Pinpoint the cell where the given text exists, returning its [X, Y] midpoint coordinate. 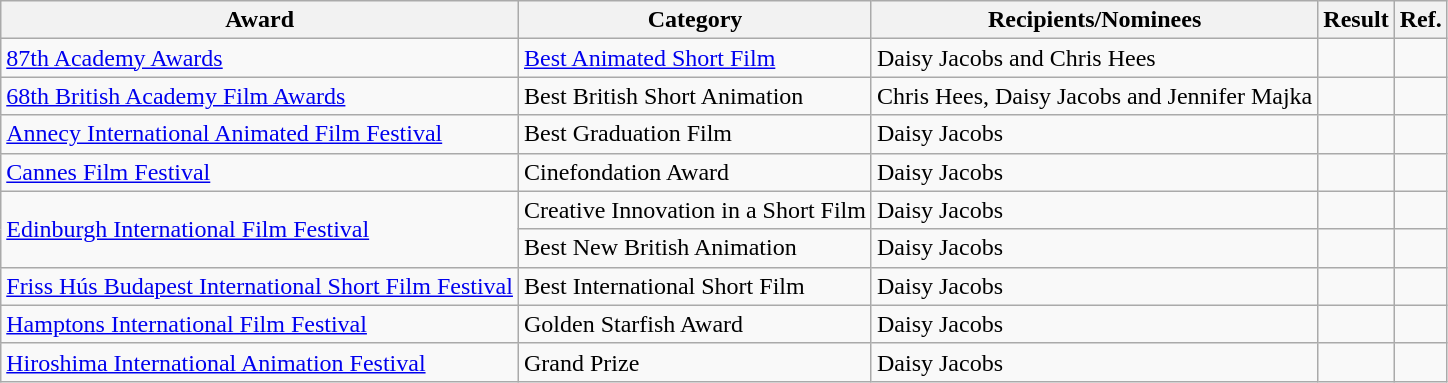
Cinefondation Award [694, 172]
Hamptons International Film Festival [260, 324]
68th British Academy Film Awards [260, 96]
Award [260, 20]
Chris Hees, Daisy Jacobs and Jennifer Majka [1094, 96]
Golden Starfish Award [694, 324]
87th Academy Awards [260, 58]
Best British Short Animation [694, 96]
Category [694, 20]
Cannes Film Festival [260, 172]
Grand Prize [694, 362]
Edinburgh International Film Festival [260, 229]
Recipients/Nominees [1094, 20]
Hiroshima International Animation Festival [260, 362]
Best International Short Film [694, 286]
Result [1356, 20]
Best Graduation Film [694, 134]
Daisy Jacobs and Chris Hees [1094, 58]
Creative Innovation in a Short Film [694, 210]
Best New British Animation [694, 248]
Ref. [1420, 20]
Friss Hús Budapest International Short Film Festival [260, 286]
Annecy International Animated Film Festival [260, 134]
Best Animated Short Film [694, 58]
